Scan for the cell matching the given text and deliver its [X, Y] coordinate at center. 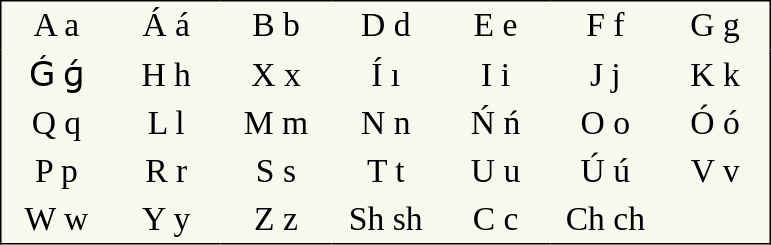
Ch ch [605, 220]
N n [386, 123]
Ń ń [496, 123]
Í ı [386, 75]
Ú ú [605, 171]
H h [166, 75]
E e [496, 26]
Z z [276, 220]
Q q [56, 123]
B b [276, 26]
C c [496, 220]
R r [166, 171]
Sh sh [386, 220]
K k [716, 75]
M m [276, 123]
S s [276, 171]
G g [716, 26]
L l [166, 123]
A a [56, 26]
D d [386, 26]
O o [605, 123]
J j [605, 75]
X x [276, 75]
Y y [166, 220]
U u [496, 171]
F f [605, 26]
Ǵ ɡ́ [56, 75]
Á á [166, 26]
V v [716, 171]
I i [496, 75]
Ó ó [716, 123]
P p [56, 171]
T t [386, 171]
W w [56, 220]
